Pinpoint the cell where the given text exists, returning its (x, y) midpoint coordinate. 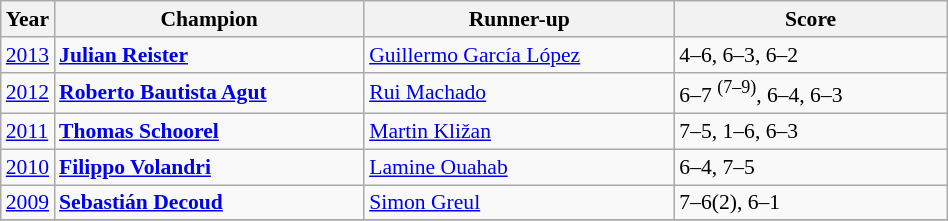
Sebastián Decoud (209, 203)
Score (810, 19)
2011 (28, 132)
Year (28, 19)
2013 (28, 55)
Julian Reister (209, 55)
Runner-up (519, 19)
4–6, 6–3, 6–2 (810, 55)
2009 (28, 203)
Guillermo García López (519, 55)
7–5, 1–6, 6–3 (810, 132)
2010 (28, 167)
Roberto Bautista Agut (209, 92)
6–7 (7–9), 6–4, 6–3 (810, 92)
Thomas Schoorel (209, 132)
2012 (28, 92)
Lamine Ouahab (519, 167)
Champion (209, 19)
7–6(2), 6–1 (810, 203)
Martin Kližan (519, 132)
Filippo Volandri (209, 167)
Rui Machado (519, 92)
6–4, 7–5 (810, 167)
Simon Greul (519, 203)
